Provide the (x, y) coordinate of the cell's center where the given text is located.  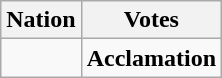
Votes (151, 20)
Acclamation (151, 58)
Nation (41, 20)
